Output the (x, y) coordinate of the center of the cell containing the given text.  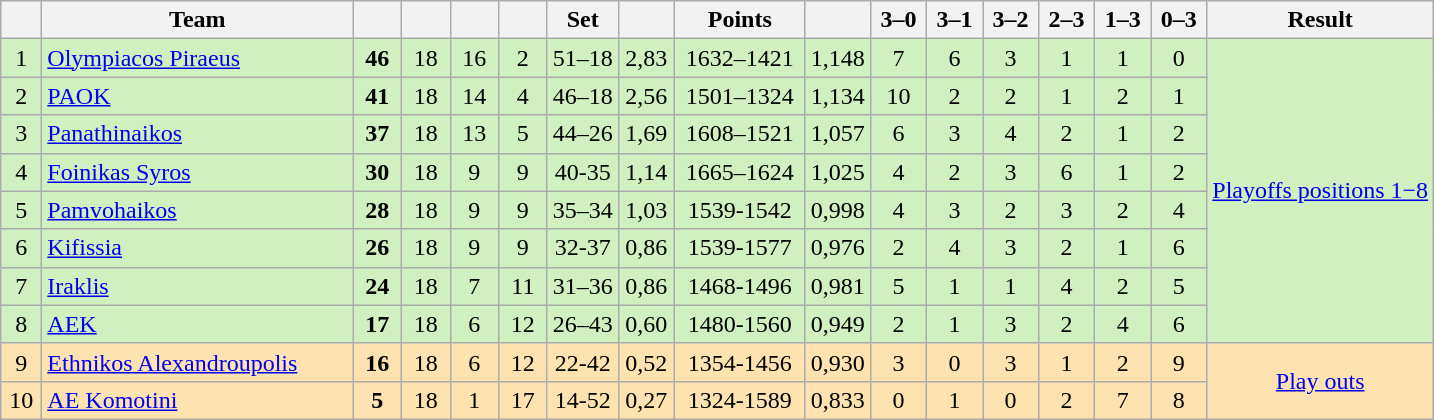
0–3 (1179, 20)
Kifissia (198, 248)
35–34 (582, 210)
14 (474, 96)
0,949 (838, 324)
PAOK (198, 96)
Pamvohaikos (198, 210)
Team (198, 20)
0,981 (838, 286)
51–18 (582, 58)
Ethnikos Alexandroupolis (198, 362)
40-35 (582, 172)
28 (378, 210)
14-52 (582, 400)
1608–1521 (740, 134)
0,833 (838, 400)
1354-1456 (740, 362)
31–36 (582, 286)
Play outs (1320, 381)
13 (474, 134)
1,148 (838, 58)
41 (378, 96)
1324-1589 (740, 400)
Iraklis (198, 286)
3–0 (898, 20)
Olympiacos Piraeus (198, 58)
44–26 (582, 134)
1,69 (646, 134)
1,14 (646, 172)
2–3 (1067, 20)
2,56 (646, 96)
1539-1542 (740, 210)
32-37 (582, 248)
AEK (198, 324)
1,025 (838, 172)
11 (524, 286)
26 (378, 248)
1632–1421 (740, 58)
1480-1560 (740, 324)
0,930 (838, 362)
AE Komotini (198, 400)
0,52 (646, 362)
1501–1324 (740, 96)
1,134 (838, 96)
Result (1320, 20)
1,03 (646, 210)
1,057 (838, 134)
46 (378, 58)
0,27 (646, 400)
0,60 (646, 324)
1–3 (1123, 20)
26–43 (582, 324)
37 (378, 134)
1539-1577 (740, 248)
1468-1496 (740, 286)
Playoffs positions 1−8 (1320, 191)
0,998 (838, 210)
1665–1624 (740, 172)
0,976 (838, 248)
3–1 (954, 20)
Set (582, 20)
Foinikas Syros (198, 172)
22-42 (582, 362)
2,83 (646, 58)
Panathinaikos (198, 134)
24 (378, 286)
Points (740, 20)
46–18 (582, 96)
3–2 (1010, 20)
30 (378, 172)
